Provide the (x, y) coordinate of the cell's center where the given text is located.  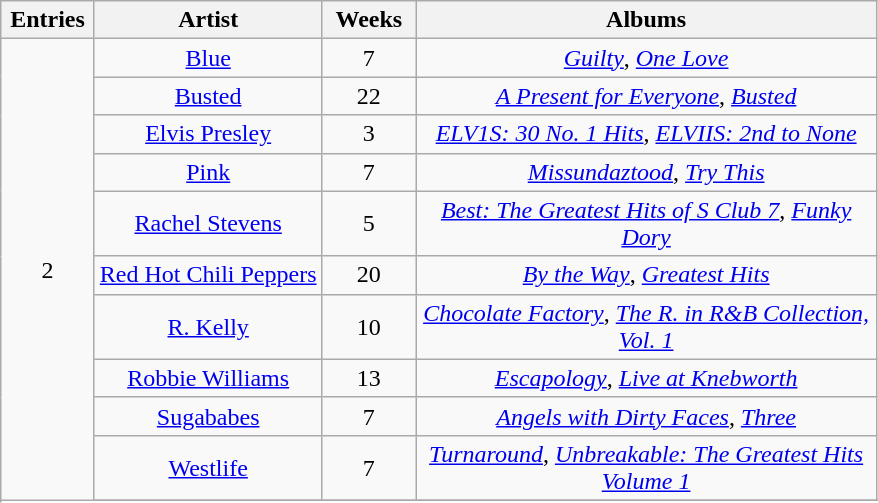
Escapology, Live at Knebworth (646, 378)
A Present for Everyone, Busted (646, 96)
Robbie Williams (208, 378)
By the Way, Greatest Hits (646, 275)
5 (369, 224)
Busted (208, 96)
2 (48, 270)
3 (369, 134)
Missundaztood, Try This (646, 172)
Weeks (369, 20)
R. Kelly (208, 326)
10 (369, 326)
Red Hot Chili Peppers (208, 275)
Albums (646, 20)
Guilty, One Love (646, 58)
13 (369, 378)
Best: The Greatest Hits of S Club 7, Funky Dory (646, 224)
Chocolate Factory, The R. in R&B Collection, Vol. 1 (646, 326)
22 (369, 96)
Entries (48, 20)
Pink (208, 172)
Sugababes (208, 416)
Westlife (208, 468)
Angels with Dirty Faces, Three (646, 416)
20 (369, 275)
Turnaround, Unbreakable: The Greatest Hits Volume 1 (646, 468)
ELV1S: 30 No. 1 Hits, ELVIIS: 2nd to None (646, 134)
Elvis Presley (208, 134)
Artist (208, 20)
Blue (208, 58)
Rachel Stevens (208, 224)
